Identify which cell holds the provided text, then report its (X, Y) central coordinate. 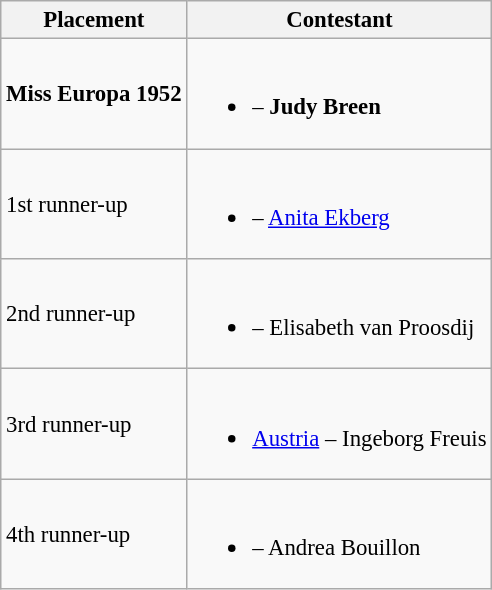
– Elisabeth van Proosdij (340, 314)
4th runner-up (94, 534)
Placement (94, 20)
– Andrea Bouillon (340, 534)
1st runner-up (94, 204)
3rd runner-up (94, 424)
Miss Europa 1952 (94, 94)
2nd runner-up (94, 314)
Contestant (340, 20)
Austria – Ingeborg Freuis (340, 424)
– Anita Ekberg (340, 204)
– Judy Breen (340, 94)
